Determine the (X, Y) coordinate at the center of the cell enclosing the given text.  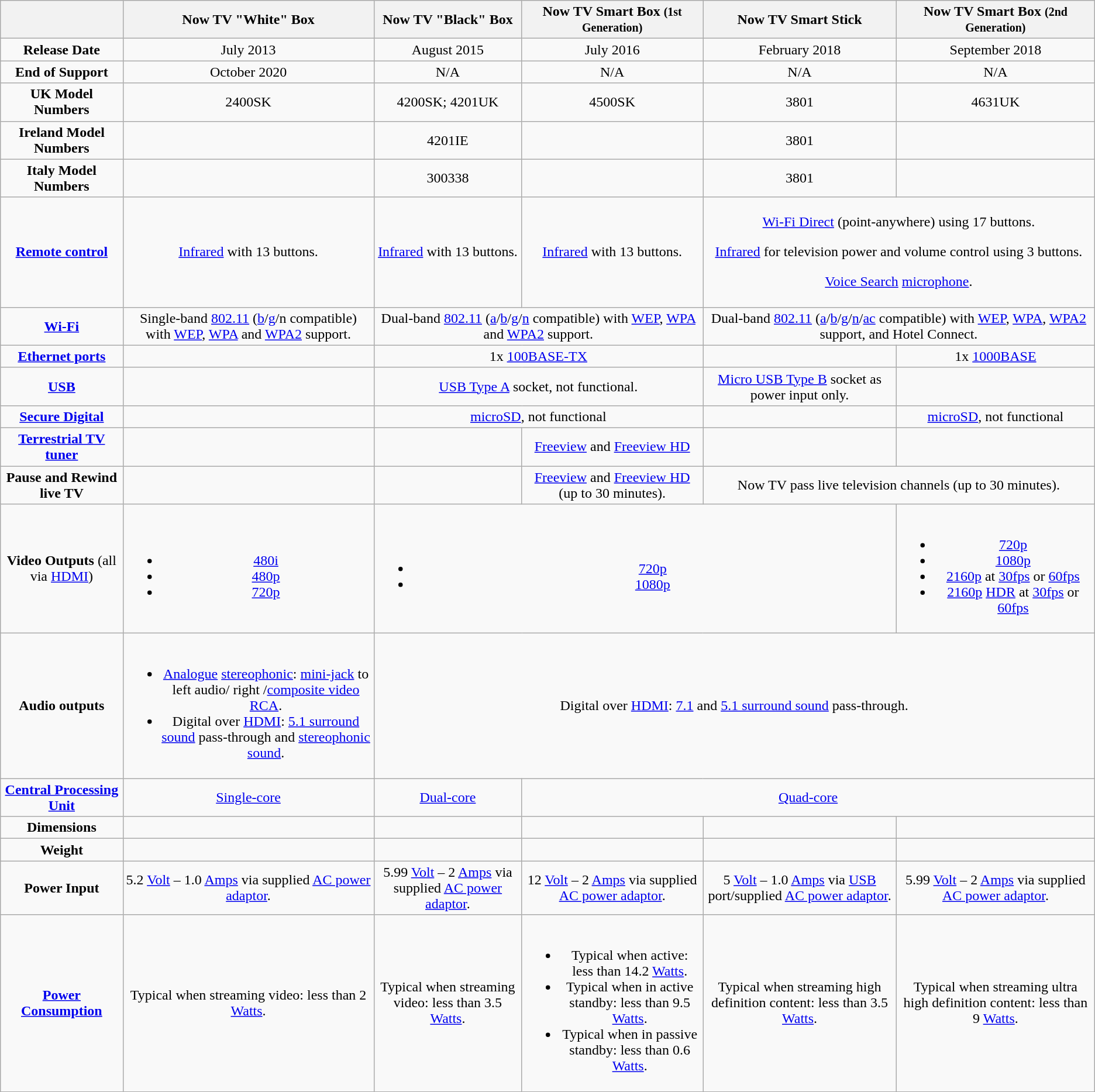
Digital over HDMI: 7.1 and 5.1 surround sound pass-through. (734, 706)
Wi-Fi (62, 326)
Weight (62, 850)
July 2013 (248, 50)
Typical when streaming video: less than 2 Watts. (248, 1003)
Typical when streaming high definition content: less than 3.5 Watts. (800, 1003)
Now TV Smart Stick (800, 20)
Analogue stereophonic: mini-jack to left audio/ right /composite video RCA.Digital over HDMI: 5.1 surround sound pass-through and stereophonic sound. (248, 706)
Release Date (62, 50)
Ethernet ports (62, 356)
1x 100BASE-TX (538, 356)
Terrestrial TV tuner (62, 447)
October 2020 (248, 72)
February 2018 (800, 50)
Dual-band 802.11 (a/b/g/n/ac compatible) with WEP, WPA, WPA2 support, and Hotel Connect. (899, 326)
Single-band 802.11 (b/g/n compatible) with WEP, WPA and WPA2 support. (248, 326)
Freeview and Freeview HD (up to 30 minutes). (612, 484)
Audio outputs (62, 706)
Ireland Model Numbers (62, 140)
1x 1000BASE (996, 356)
Power Input (62, 888)
Italy Model Numbers (62, 178)
Now TV "White" Box (248, 20)
480i480p720p (248, 569)
Now TV pass live television channels (up to 30 minutes). (899, 484)
Now TV "Black" Box (448, 20)
Video Outputs (all via HDMI) (62, 569)
Central Processing Unit (62, 798)
Remote control (62, 252)
720p1080p2160p at 30fps or 60fps2160p HDR at 30fps or 60fps (996, 569)
5.2 Volt – 1.0 Amps via supplied AC power adaptor. (248, 888)
300338 (448, 178)
Dual-band 802.11 (a/b/g/n compatible) with WEP, WPA and WPA2 support. (538, 326)
USB Type A socket, not functional. (538, 386)
Pause and Rewind live TV (62, 484)
Quad-core (808, 798)
Typical when active: less than 14.2 Watts.Typical when in active standby: less than 9.5 Watts.Typical when in passive standby: less than 0.6 Watts. (612, 1003)
Typical when streaming video: less than 3.5 Watts. (448, 1003)
2400SK (248, 102)
USB (62, 386)
12 Volt – 2 Amps via supplied AC power adaptor. (612, 888)
Micro USB Type B socket as power input only. (800, 386)
Now TV Smart Box (1st Generation) (612, 20)
4631UK (996, 102)
Now TV Smart Box (2nd Generation) (996, 20)
July 2016 (612, 50)
End of Support (62, 72)
Freeview and Freeview HD (612, 447)
Typical when streaming ultra high definition content: less than 9 Watts. (996, 1003)
720p1080p (635, 569)
Single-core (248, 798)
4200SK; 4201UK (448, 102)
4201IE (448, 140)
Secure Digital (62, 416)
UK Model Numbers (62, 102)
Dual-core (448, 798)
Power Consumption (62, 1003)
Wi-Fi Direct (point-anywhere) using 17 buttons.Infrared for television power and volume control using 3 buttons.Voice Search microphone. (899, 252)
4500SK (612, 102)
September 2018 (996, 50)
Dimensions (62, 828)
August 2015 (448, 50)
5 Volt – 1.0 Amps via USB port/supplied AC power adaptor. (800, 888)
